Pinpoint the cell where the given text exists, returning its (X, Y) midpoint coordinate. 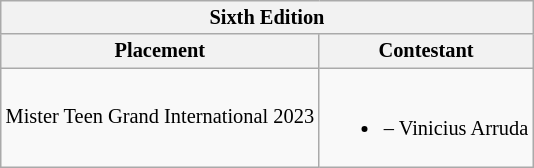
Sixth Edition (267, 17)
– Vinicius Arruda (426, 117)
Mister Teen Grand International 2023 (160, 117)
Placement (160, 51)
Contestant (426, 51)
